Capture the cell that displays the provided text and extract its [X, Y] central coordinate. 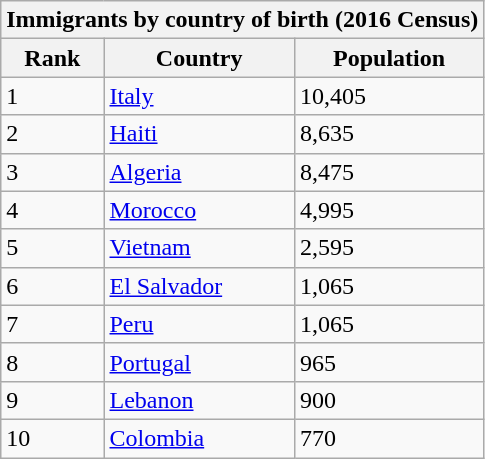
Population [388, 58]
El Salvador [199, 286]
5 [52, 248]
Algeria [199, 172]
9 [52, 400]
8,475 [388, 172]
Peru [199, 324]
Italy [199, 96]
770 [388, 438]
2,595 [388, 248]
Country [199, 58]
Lebanon [199, 400]
Rank [52, 58]
10,405 [388, 96]
Vietnam [199, 248]
4 [52, 210]
1 [52, 96]
Portugal [199, 362]
8,635 [388, 134]
Morocco [199, 210]
900 [388, 400]
Haiti [199, 134]
Immigrants by country of birth (2016 Census) [242, 20]
965 [388, 362]
2 [52, 134]
7 [52, 324]
4,995 [388, 210]
10 [52, 438]
6 [52, 286]
3 [52, 172]
8 [52, 362]
Colombia [199, 438]
